Pinpoint the cell where the given text exists, returning its (x, y) midpoint coordinate. 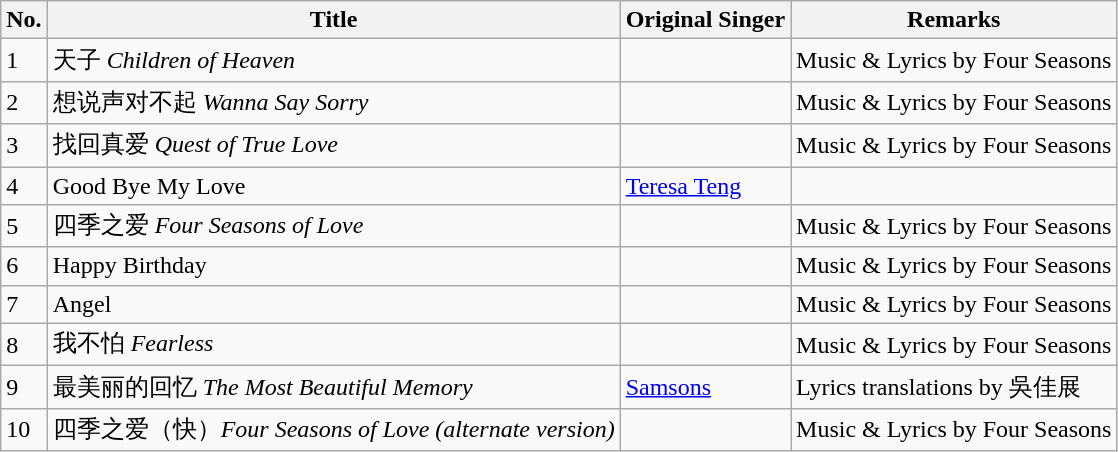
2 (24, 102)
最美丽的回忆 The Most Beautiful Memory (334, 388)
5 (24, 226)
Original Singer (705, 20)
10 (24, 430)
Angel (334, 304)
1 (24, 60)
9 (24, 388)
天子 Children of Heaven (334, 60)
想说声对不起 Wanna Say Sorry (334, 102)
找回真爱 Quest of True Love (334, 146)
四季之爱（快）Four Seasons of Love (alternate version) (334, 430)
Lyrics translations by 吳佳展 (954, 388)
Samsons (705, 388)
7 (24, 304)
6 (24, 266)
8 (24, 344)
Teresa Teng (705, 185)
Remarks (954, 20)
3 (24, 146)
4 (24, 185)
Good Bye My Love (334, 185)
Happy Birthday (334, 266)
四季之爱 Four Seasons of Love (334, 226)
我不怕 Fearless (334, 344)
No. (24, 20)
Title (334, 20)
